Locate the cell with the specified text and output its [x, y] center coordinate. 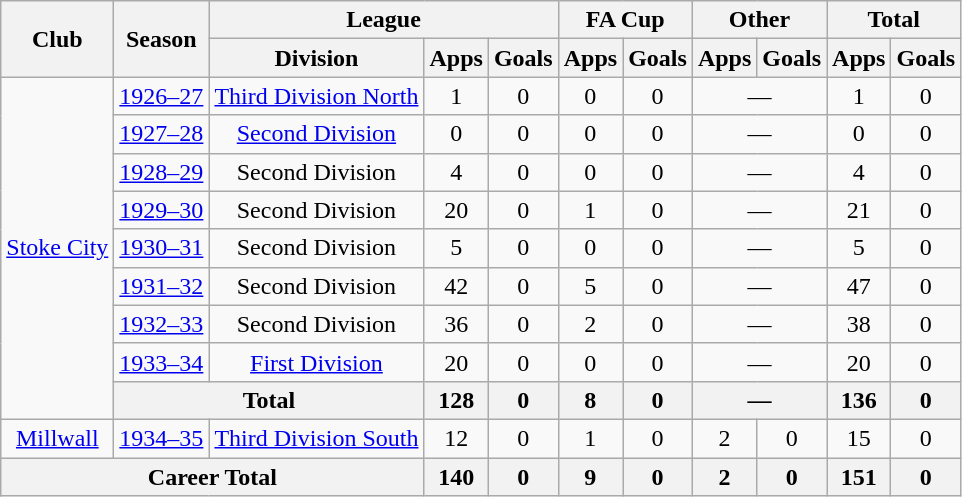
1931–32 [162, 286]
128 [456, 400]
Other [759, 20]
Third Division South [316, 438]
151 [859, 477]
47 [859, 286]
1932–33 [162, 324]
Third Division North [316, 96]
Stoke City [58, 248]
140 [456, 477]
15 [859, 438]
38 [859, 324]
136 [859, 400]
1926–27 [162, 96]
1928–29 [162, 172]
1934–35 [162, 438]
21 [859, 210]
42 [456, 286]
1933–34 [162, 362]
12 [456, 438]
1929–30 [162, 210]
1930–31 [162, 248]
36 [456, 324]
Millwall [58, 438]
Career Total [212, 477]
FA Cup [625, 20]
1927–28 [162, 134]
9 [590, 477]
First Division [316, 362]
8 [590, 400]
Division [316, 58]
Season [162, 39]
Club [58, 39]
League [384, 20]
